Search for the cell housing the specified text and yield its [X, Y] center coordinate. 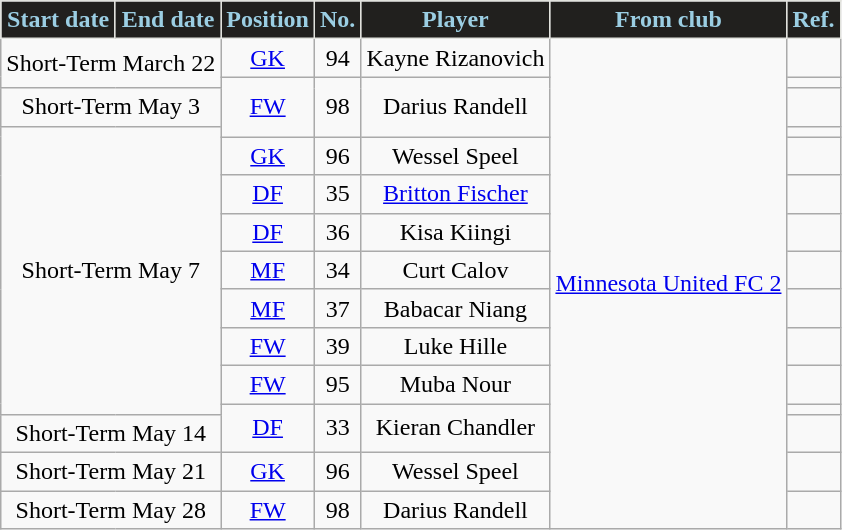
Kayne Rizanovich [456, 58]
Kieran Chandler [456, 428]
95 [338, 384]
Curt Calov [456, 270]
Start date [58, 20]
36 [338, 232]
37 [338, 308]
Player [456, 20]
From club [668, 20]
Position [268, 20]
Muba Nour [456, 384]
End date [168, 20]
Short-Term May 28 [111, 510]
Babacar Niang [456, 308]
Ref. [814, 20]
33 [338, 428]
Short-Term March 22 [111, 64]
Luke Hille [456, 346]
39 [338, 346]
No. [338, 20]
34 [338, 270]
Britton Fischer [456, 194]
Kisa Kiingi [456, 232]
94 [338, 58]
Short-Term May 14 [111, 434]
35 [338, 194]
Minnesota United FC 2 [668, 284]
Short-Term May 3 [111, 107]
Short-Term May 7 [111, 270]
Short-Term May 21 [111, 472]
